Return (x, y) of the center of cell containing provided text 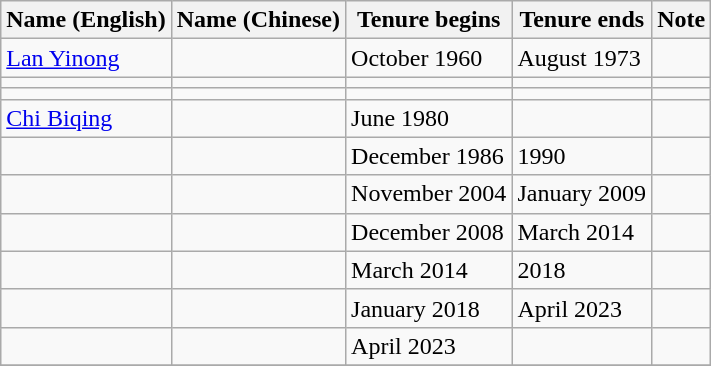
November 2004 (429, 194)
October 1960 (429, 58)
Lan Yinong (86, 58)
Name (Chinese) (258, 20)
January 2018 (429, 308)
January 2009 (582, 194)
2018 (582, 270)
1990 (582, 156)
Chi Biqing (86, 118)
Name (English) (86, 20)
Tenure begins (429, 20)
June 1980 (429, 118)
Note (682, 20)
December 1986 (429, 156)
December 2008 (429, 232)
August 1973 (582, 58)
Tenure ends (582, 20)
